Return [x, y] of the center of cell containing provided text 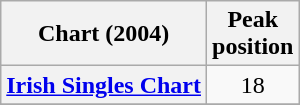
Chart (2004) [104, 34]
Peakposition [253, 34]
18 [253, 85]
Irish Singles Chart [104, 85]
